For the text-containing cell, return its midpoint in [x, y] coordinate format. 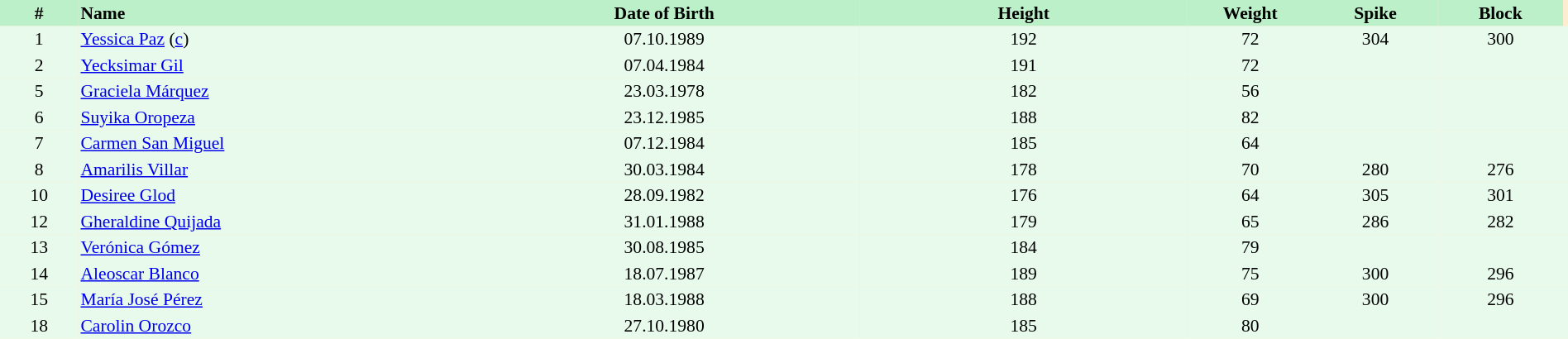
Graciela Márquez [273, 91]
18 [39, 326]
56 [1250, 91]
Verónica Gómez [273, 248]
31.01.1988 [664, 222]
10 [39, 195]
Carmen San Miguel [273, 144]
23.03.1978 [664, 91]
75 [1250, 274]
18.07.1987 [664, 274]
07.10.1989 [664, 40]
Carolin Orozco [273, 326]
Weight [1250, 13]
7 [39, 144]
Aleoscar Blanco [273, 274]
Yessica Paz (c) [273, 40]
07.04.1984 [664, 65]
304 [1374, 40]
Name [273, 13]
Yecksimar Gil [273, 65]
69 [1250, 299]
276 [1500, 169]
178 [1024, 169]
Amarilis Villar [273, 169]
27.10.1980 [664, 326]
Height [1024, 13]
23.12.1985 [664, 117]
5 [39, 91]
82 [1250, 117]
12 [39, 222]
28.09.1982 [664, 195]
184 [1024, 248]
282 [1500, 222]
80 [1250, 326]
192 [1024, 40]
Block [1500, 13]
30.08.1985 [664, 248]
30.03.1984 [664, 169]
07.12.1984 [664, 144]
179 [1024, 222]
Date of Birth [664, 13]
Gheraldine Quijada [273, 222]
176 [1024, 195]
# [39, 13]
286 [1374, 222]
182 [1024, 91]
Desiree Glod [273, 195]
305 [1374, 195]
70 [1250, 169]
13 [39, 248]
189 [1024, 274]
Spike [1374, 13]
2 [39, 65]
15 [39, 299]
8 [39, 169]
79 [1250, 248]
191 [1024, 65]
280 [1374, 169]
6 [39, 117]
65 [1250, 222]
301 [1500, 195]
14 [39, 274]
María José Pérez [273, 299]
18.03.1988 [664, 299]
Suyika Oropeza [273, 117]
1 [39, 40]
